Identify which cell holds the provided text, then report its [X, Y] central coordinate. 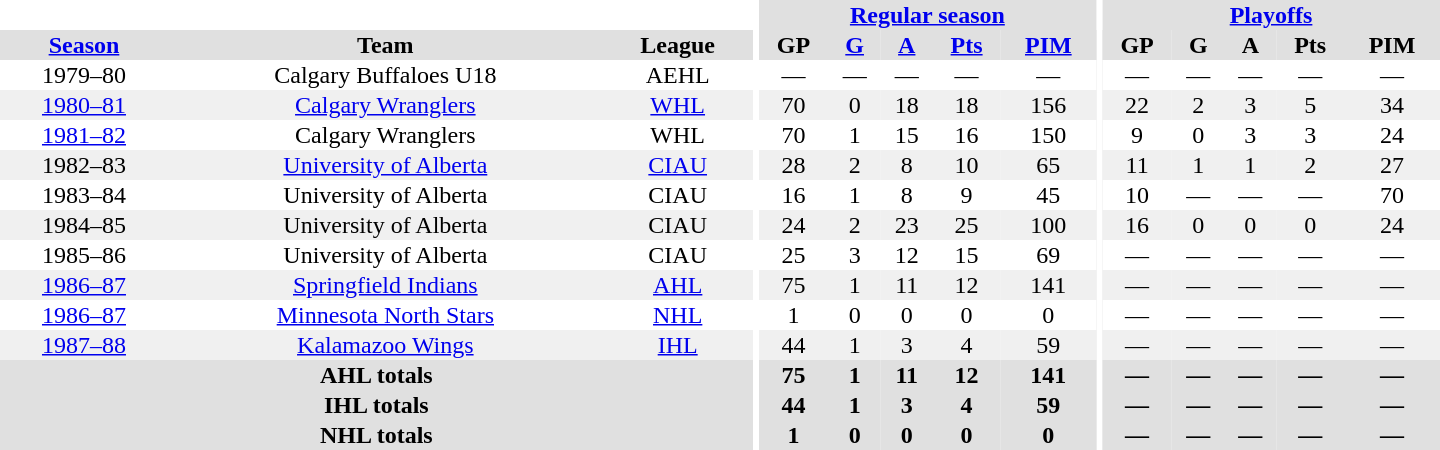
IHL totals [376, 405]
1979–80 [84, 75]
Team [386, 45]
NHL totals [376, 435]
AHL totals [376, 375]
Minnesota North Stars [386, 315]
League [678, 45]
150 [1048, 135]
Calgary Buffaloes U18 [386, 75]
5 [1310, 105]
Springfield Indians [386, 285]
AEHL [678, 75]
156 [1048, 105]
Kalamazoo Wings [386, 345]
Season [84, 45]
1980–81 [84, 105]
1984–85 [84, 225]
65 [1048, 165]
1983–84 [84, 195]
AHL [678, 285]
22 [1137, 105]
Playoffs [1271, 15]
27 [1392, 165]
1981–82 [84, 135]
1982–83 [84, 165]
Regular season [927, 15]
34 [1392, 105]
IHL [678, 345]
1987–88 [84, 345]
69 [1048, 255]
100 [1048, 225]
1985–86 [84, 255]
45 [1048, 195]
28 [793, 165]
NHL [678, 315]
23 [907, 225]
